Provide the (x, y) coordinate of the cell's center where the given text is located.  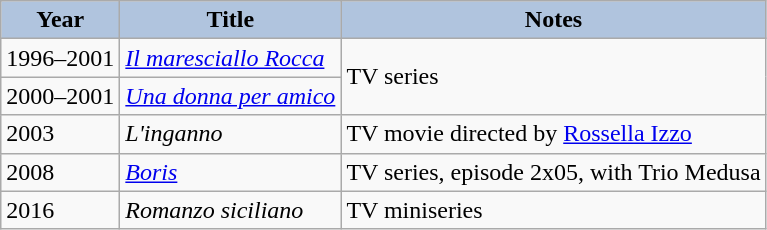
1996–2001 (60, 58)
TV series, episode 2x05, with Trio Medusa (554, 172)
Title (230, 20)
2008 (60, 172)
TV movie directed by Rossella Izzo (554, 134)
2016 (60, 210)
2000–2001 (60, 96)
Year (60, 20)
Boris (230, 172)
Notes (554, 20)
TV series (554, 77)
2003 (60, 134)
TV miniseries (554, 210)
Una donna per amico (230, 96)
Il maresciallo Rocca (230, 58)
Romanzo siciliano (230, 210)
L'inganno (230, 134)
